Return the [X, Y] coordinate for the center point of the cell that contains the specified text.  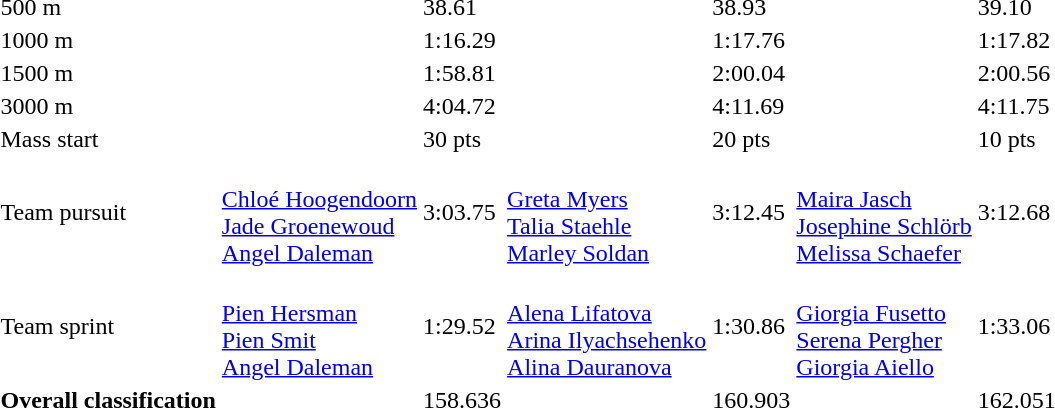
Pien HersmanPien SmitAngel Daleman [319, 326]
20 pts [752, 139]
4:11.69 [752, 106]
1:17.76 [752, 40]
1:58.81 [462, 73]
Maira JaschJosephine SchlörbMelissa Schaefer [884, 212]
Alena LifatovaArina IlyachsehenkoAlina Dauranova [607, 326]
30 pts [462, 139]
Giorgia FusettoSerena PergherGiorgia Aiello [884, 326]
Greta MyersTalia StaehleMarley Soldan [607, 212]
3:03.75 [462, 212]
4:04.72 [462, 106]
3:12.45 [752, 212]
1:16.29 [462, 40]
1:29.52 [462, 326]
Chloé HoogendoornJade GroenewoudAngel Daleman [319, 212]
1:30.86 [752, 326]
2:00.04 [752, 73]
